Extract the (X, Y) coordinate from the center of the cell holding the provided text.  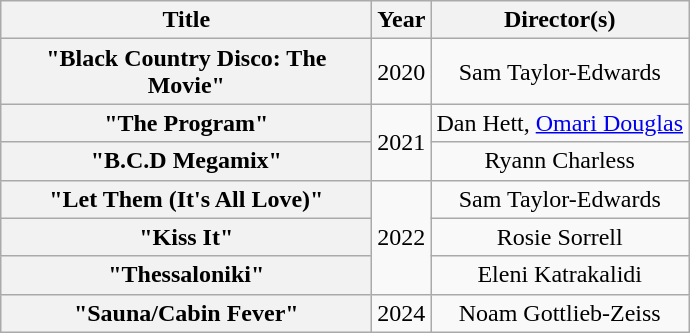
"Thessaloniki" (186, 275)
"B.C.D Megamix" (186, 161)
2020 (402, 72)
"Sauna/Cabin Fever" (186, 313)
Year (402, 20)
Rosie Sorrell (560, 237)
Noam Gottlieb-Zeiss (560, 313)
"Let Them (It's All Love)" (186, 199)
Ryann Charless (560, 161)
2022 (402, 237)
Dan Hett, Omari Douglas (560, 123)
2024 (402, 313)
Title (186, 20)
Director(s) (560, 20)
Eleni Katrakalidi (560, 275)
"Black Country Disco: The Movie" (186, 72)
"The Program" (186, 123)
2021 (402, 142)
"Kiss It" (186, 237)
